Extract the [x, y] coordinate from the center of the cell holding the provided text.  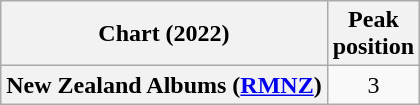
New Zealand Albums (RMNZ) [164, 85]
Chart (2022) [164, 34]
Peakposition [373, 34]
3 [373, 85]
